Determine the (X, Y) coordinate at the center of the cell enclosing the given text.  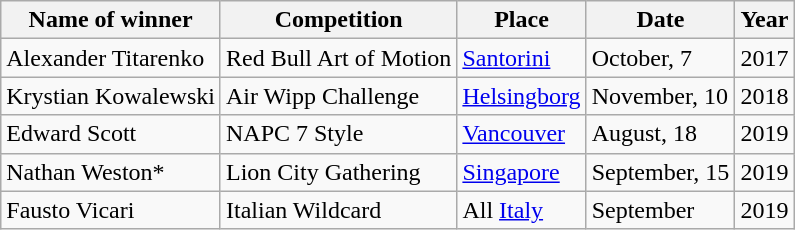
Alexander Titarenko (111, 58)
2018 (764, 96)
Helsingborg (522, 96)
Place (522, 20)
Red Bull Art of Motion (338, 58)
Singapore (522, 172)
Vancouver (522, 134)
Competition (338, 20)
Santorini (522, 58)
September (660, 210)
Year (764, 20)
Lion City Gathering (338, 172)
November, 10 (660, 96)
Fausto Vicari (111, 210)
Italian Wildcard (338, 210)
Name of winner (111, 20)
2017 (764, 58)
August, 18 (660, 134)
September, 15 (660, 172)
October, 7 (660, 58)
All Italy (522, 210)
Edward Scott (111, 134)
Air Wipp Challenge (338, 96)
NAPC 7 Style (338, 134)
Nathan Weston* (111, 172)
Krystian Kowalewski (111, 96)
Date (660, 20)
